Find where the given text appears and provide that cell's center as (x, y) coordinate. 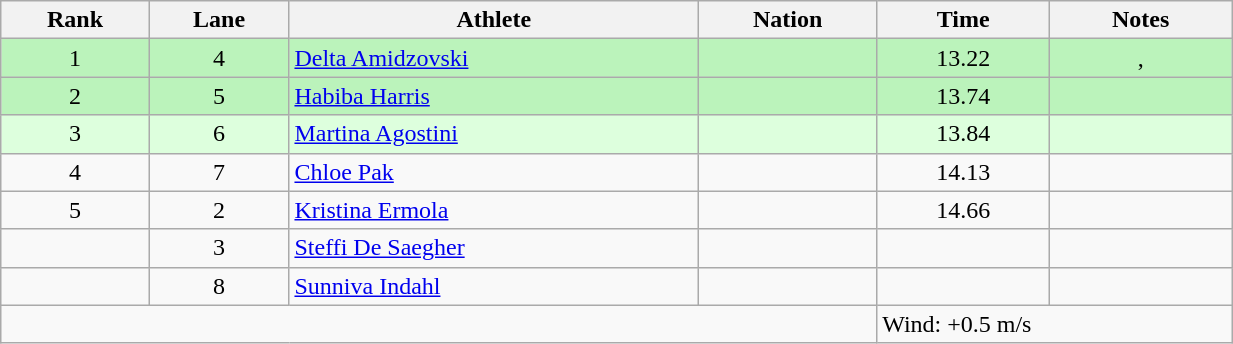
Habiba Harris (494, 96)
Kristina Ermola (494, 210)
Steffi De Saegher (494, 248)
7 (219, 172)
Time (964, 20)
14.13 (964, 172)
, (1141, 58)
Notes (1141, 20)
14.66 (964, 210)
Sunniva Indahl (494, 286)
Rank (76, 20)
13.22 (964, 58)
Nation (788, 20)
13.84 (964, 134)
Lane (219, 20)
Delta Amidzovski (494, 58)
Wind: +0.5 m/s (1054, 324)
Martina Agostini (494, 134)
1 (76, 58)
6 (219, 134)
Athlete (494, 20)
13.74 (964, 96)
8 (219, 286)
Chloe Pak (494, 172)
